Search for the cell housing the specified text and yield its (X, Y) center coordinate. 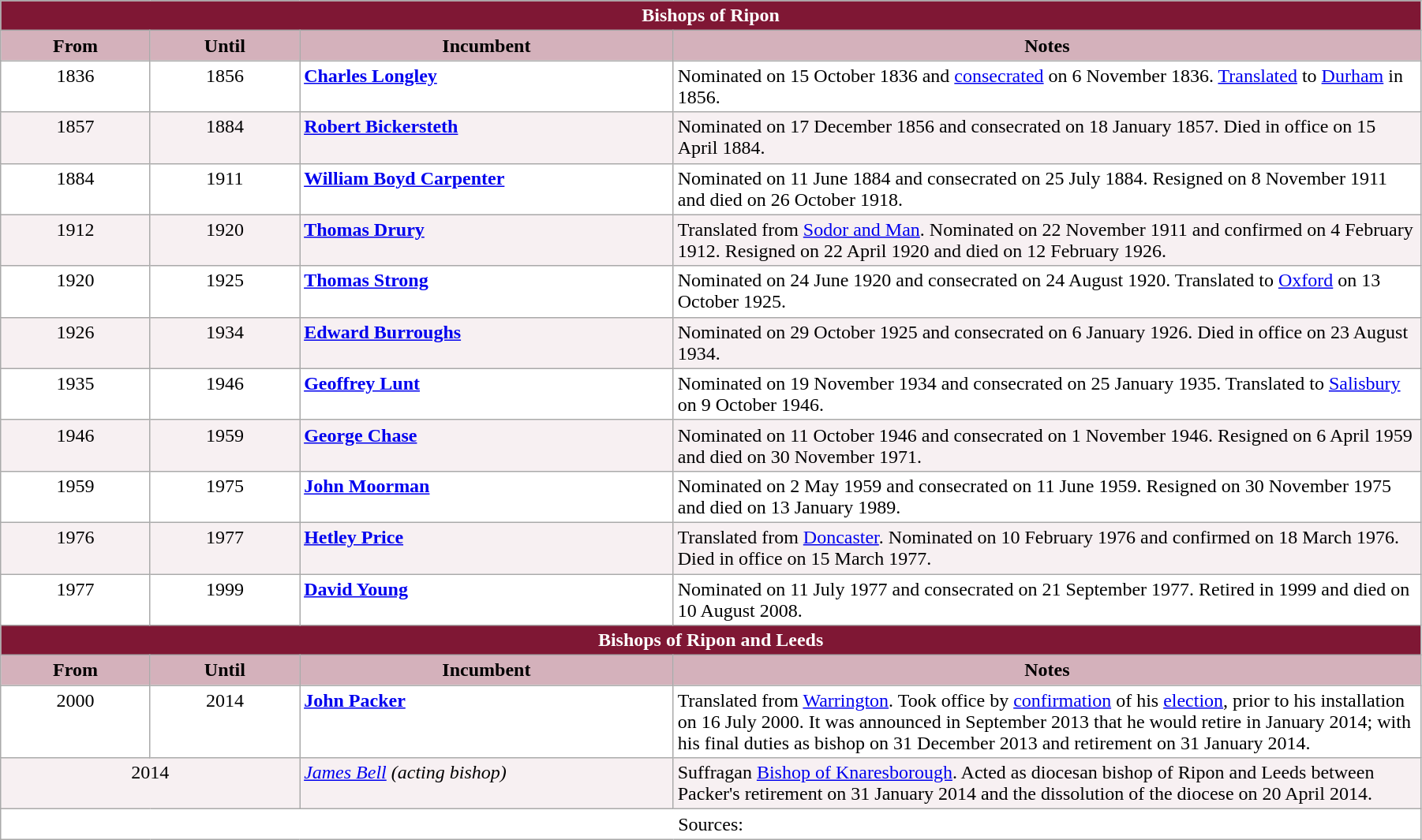
Hetley Price (487, 547)
Nominated on 11 June 1884 and consecrated on 25 July 1884. Resigned on 8 November 1911 and died on 26 October 1918. (1046, 189)
Nominated on 11 July 1977 and consecrated on 21 September 1977. Retired in 1999 and died on 10 August 2008. (1046, 599)
John Moorman (487, 497)
1911 (224, 189)
1925 (224, 292)
1856 (224, 87)
Nominated on 29 October 1925 and consecrated on 6 January 1926. Died in office on 23 August 1934. (1046, 342)
1934 (224, 342)
2000 (76, 722)
Thomas Strong (487, 292)
1836 (76, 87)
Robert Bickersteth (487, 137)
George Chase (487, 445)
1926 (76, 342)
1976 (76, 547)
Nominated on 11 October 1946 and consecrated on 1 November 1946. Resigned on 6 April 1959 and died on 30 November 1971. (1046, 445)
Thomas Drury (487, 240)
1935 (76, 394)
David Young (487, 599)
Nominated on 2 May 1959 and consecrated on 11 June 1959. Resigned on 30 November 1975 and died on 13 January 1989. (1046, 497)
John Packer (487, 722)
Nominated on 15 October 1836 and consecrated on 6 November 1836. Translated to Durham in 1856. (1046, 87)
Bishops of Ripon and Leeds (711, 640)
Charles Longley (487, 87)
Nominated on 24 June 1920 and consecrated on 24 August 1920. Translated to Oxford on 13 October 1925. (1046, 292)
Edward Burroughs (487, 342)
1975 (224, 497)
Nominated on 19 November 1934 and consecrated on 25 January 1935. Translated to Salisbury on 9 October 1946. (1046, 394)
Sources: (711, 824)
Translated from Doncaster. Nominated on 10 February 1976 and confirmed on 18 March 1976. Died in office on 15 March 1977. (1046, 547)
William Boyd Carpenter (487, 189)
Nominated on 17 December 1856 and consecrated on 18 January 1857. Died in office on 15 April 1884. (1046, 137)
Bishops of Ripon (711, 16)
James Bell (acting bishop) (487, 784)
Geoffrey Lunt (487, 394)
1999 (224, 599)
1857 (76, 137)
1912 (76, 240)
